Determine the (x, y) coordinate at the center of the cell enclosing the given text.  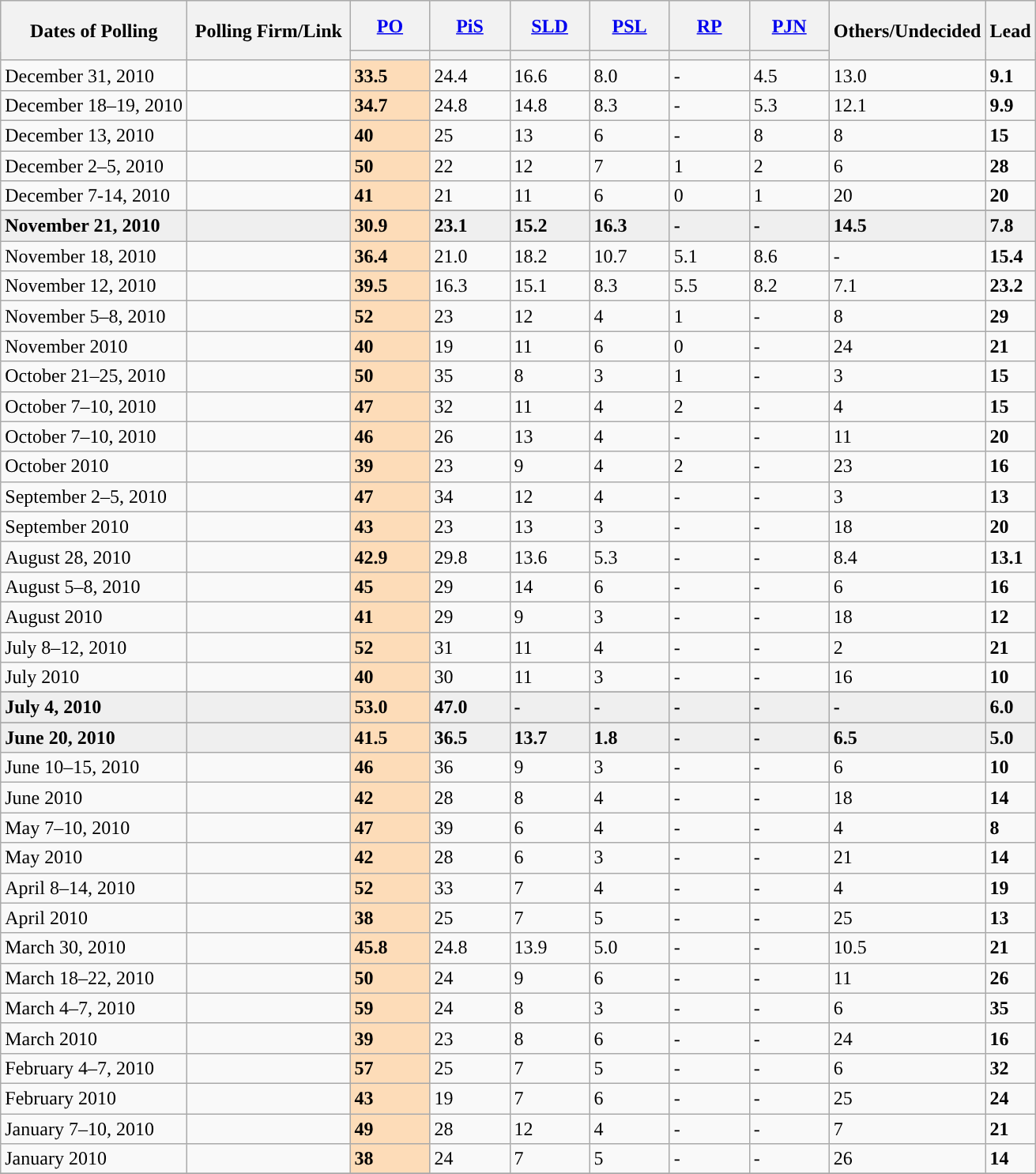
June 10–15, 2010 (94, 768)
30 (469, 678)
47.0 (469, 708)
16.6 (550, 75)
February 2010 (94, 1098)
45 (390, 587)
PSL (629, 25)
10.7 (629, 256)
SLD (550, 25)
8.0 (629, 75)
10.5 (907, 948)
November 21, 2010 (94, 226)
22 (469, 165)
18.2 (550, 256)
Others/Undecided (907, 31)
February 4–7, 2010 (94, 1068)
October 2010 (94, 466)
August 2010 (94, 617)
29.8 (469, 557)
November 12, 2010 (94, 286)
7.8 (1010, 226)
RP (710, 25)
53.0 (390, 708)
1.8 (629, 738)
23.1 (469, 226)
September 2–5, 2010 (94, 496)
November 5–8, 2010 (94, 316)
8.2 (789, 286)
May 7–10, 2010 (94, 828)
6.0 (1010, 708)
36 (469, 768)
33 (469, 888)
July 2010 (94, 678)
6.5 (907, 738)
12.1 (907, 105)
Lead (1010, 31)
36.5 (469, 738)
April 8–14, 2010 (94, 888)
13.1 (1010, 557)
September 2010 (94, 527)
March 4–7, 2010 (94, 1008)
March 18–22, 2010 (94, 978)
34.7 (390, 105)
January 2010 (94, 1159)
21.0 (469, 256)
49 (390, 1128)
15.2 (550, 226)
23.2 (1010, 286)
5.5 (710, 286)
December 13, 2010 (94, 135)
Dates of Polling (94, 31)
March 30, 2010 (94, 948)
59 (390, 1008)
December 7-14, 2010 (94, 196)
June 20, 2010 (94, 738)
December 2–5, 2010 (94, 165)
57 (390, 1068)
13.7 (550, 738)
13.0 (907, 75)
July 8–12, 2010 (94, 647)
14.8 (550, 105)
4.5 (789, 75)
October 21–25, 2010 (94, 376)
36.4 (390, 256)
15.4 (1010, 256)
PiS (469, 25)
15.1 (550, 286)
March 2010 (94, 1038)
Polling Firm/Link (269, 31)
33.5 (390, 75)
November 2010 (94, 346)
8.6 (789, 256)
December 31, 2010 (94, 75)
April 2010 (94, 918)
31 (469, 647)
14.5 (907, 226)
41.5 (390, 738)
8.4 (907, 557)
34 (469, 496)
9.1 (1010, 75)
5.1 (710, 256)
13.6 (550, 557)
9.9 (1010, 105)
39.5 (390, 286)
7.1 (907, 286)
July 4, 2010 (94, 708)
May 2010 (94, 858)
August 5–8, 2010 (94, 587)
30.9 (390, 226)
24.4 (469, 75)
PJN (789, 25)
January 7–10, 2010 (94, 1128)
13.9 (550, 948)
June 2010 (94, 798)
42.9 (390, 557)
45.8 (390, 948)
August 28, 2010 (94, 557)
November 18, 2010 (94, 256)
PO (390, 25)
December 18–19, 2010 (94, 105)
